Detect which cell encompasses the target text, then output its (x, y) center coordinate. 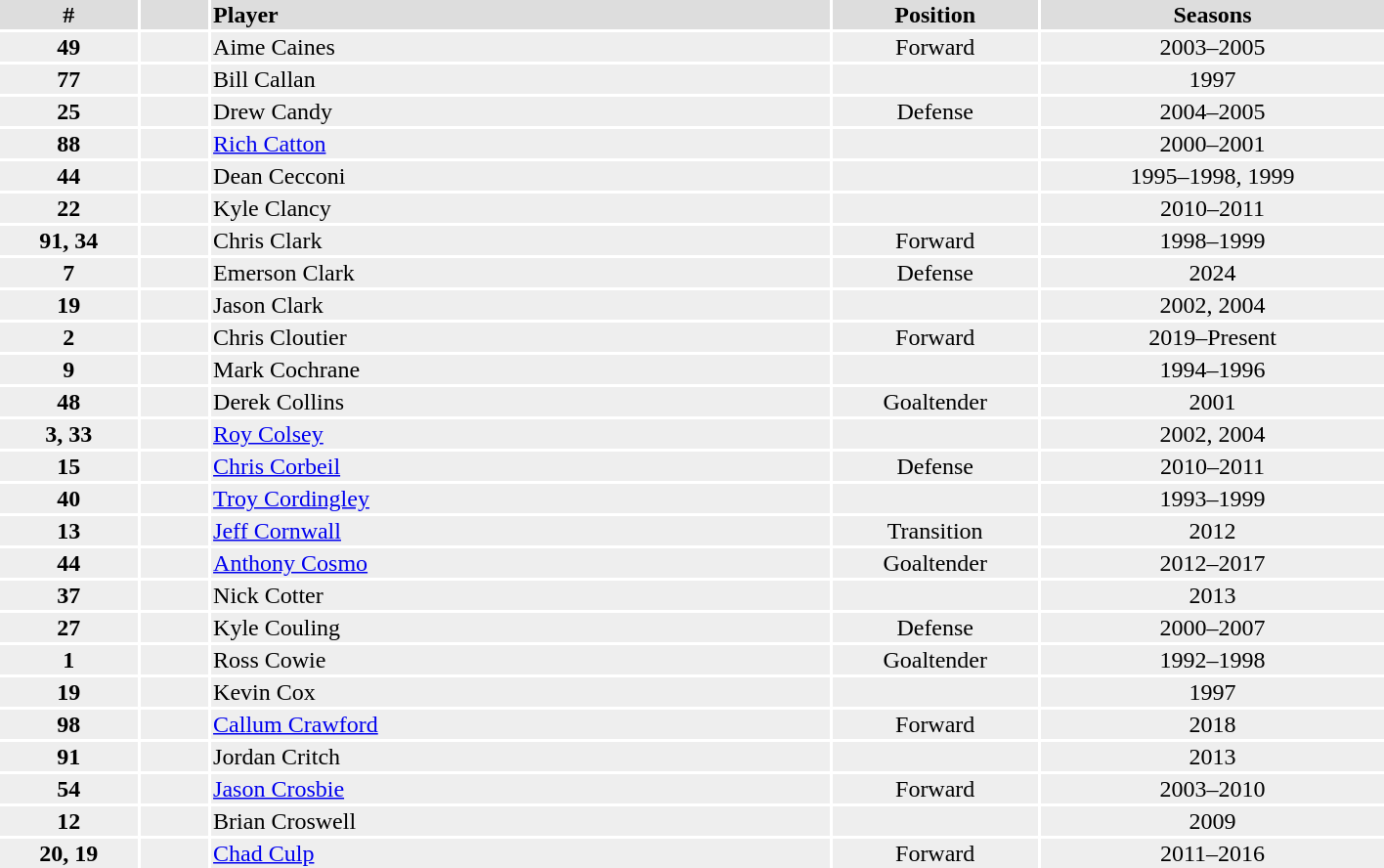
Derek Collins (521, 402)
2004–2005 (1212, 111)
Dean Cecconi (521, 176)
Roy Colsey (521, 434)
Jason Clark (521, 305)
Chris Corbeil (521, 466)
98 (68, 724)
Chris Cloutier (521, 337)
1995–1998, 1999 (1212, 176)
1994–1996 (1212, 369)
2011–2016 (1212, 853)
Troy Cordingley (521, 499)
2019–Present (1212, 337)
27 (68, 628)
2000–2001 (1212, 144)
Jeff Cornwall (521, 531)
Bill Callan (521, 79)
Callum Crawford (521, 724)
Nick Cotter (521, 595)
15 (68, 466)
Jordan Critch (521, 757)
2024 (1212, 273)
48 (68, 402)
Emerson Clark (521, 273)
1 (68, 660)
2003–2005 (1212, 47)
Player (521, 15)
Kyle Couling (521, 628)
Position (934, 15)
2000–2007 (1212, 628)
1993–1999 (1212, 499)
Aime Caines (521, 47)
# (68, 15)
Kyle Clancy (521, 208)
Brian Croswell (521, 821)
37 (68, 595)
3, 33 (68, 434)
Mark Cochrane (521, 369)
Chris Clark (521, 240)
20, 19 (68, 853)
1998–1999 (1212, 240)
91, 34 (68, 240)
2003–2010 (1212, 789)
Drew Candy (521, 111)
Chad Culp (521, 853)
54 (68, 789)
2001 (1212, 402)
22 (68, 208)
1992–1998 (1212, 660)
Seasons (1212, 15)
91 (68, 757)
13 (68, 531)
Anthony Cosmo (521, 563)
Rich Catton (521, 144)
Jason Crosbie (521, 789)
2012 (1212, 531)
2012–2017 (1212, 563)
Ross Cowie (521, 660)
2009 (1212, 821)
Kevin Cox (521, 692)
9 (68, 369)
12 (68, 821)
Transition (934, 531)
40 (68, 499)
49 (68, 47)
25 (68, 111)
77 (68, 79)
2018 (1212, 724)
7 (68, 273)
88 (68, 144)
2 (68, 337)
